Scan for the cell matching the given text and deliver its [X, Y] coordinate at center. 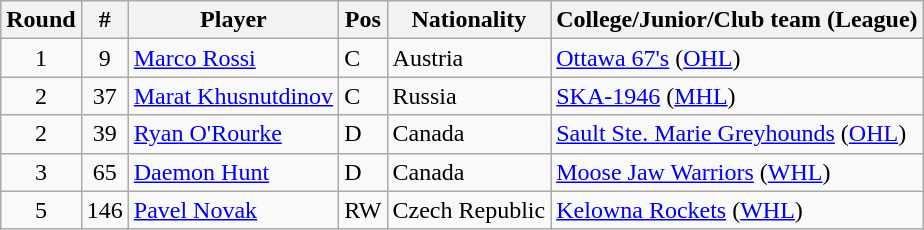
Player [233, 20]
Czech Republic [469, 210]
Pos [363, 20]
RW [363, 210]
# [104, 20]
Ottawa 67's (OHL) [737, 58]
5 [41, 210]
37 [104, 96]
Marat Khusnutdinov [233, 96]
Marco Rossi [233, 58]
SKA-1946 (MHL) [737, 96]
9 [104, 58]
1 [41, 58]
Sault Ste. Marie Greyhounds (OHL) [737, 134]
Austria [469, 58]
Round [41, 20]
65 [104, 172]
Daemon Hunt [233, 172]
39 [104, 134]
Kelowna Rockets (WHL) [737, 210]
Nationality [469, 20]
3 [41, 172]
Moose Jaw Warriors (WHL) [737, 172]
Pavel Novak [233, 210]
College/Junior/Club team (League) [737, 20]
Russia [469, 96]
Ryan O'Rourke [233, 134]
146 [104, 210]
